Locate the cell with the specified text and output its [x, y] center coordinate. 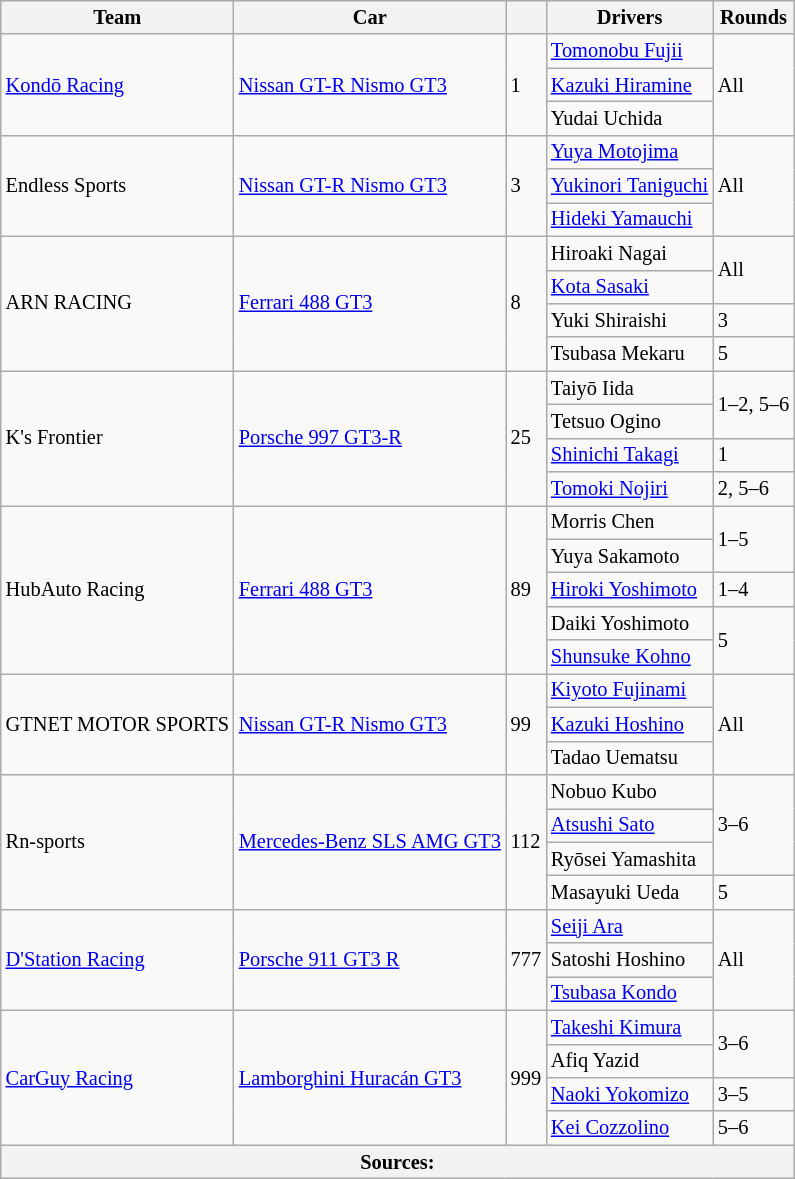
Tomoki Nojiri [630, 489]
ARN RACING [118, 304]
Rn-sports [118, 842]
Tadao Uematsu [630, 758]
Kiyoto Fujinami [630, 690]
Porsche 997 GT3-R [370, 438]
Kazuki Hiramine [630, 85]
Hiroki Yoshimoto [630, 589]
Daiki Yoshimoto [630, 623]
Hiroaki Nagai [630, 253]
HubAuto Racing [118, 589]
Kei Cozzolino [630, 1128]
Yuya Sakamoto [630, 556]
Taiyō Iida [630, 388]
Mercedes-Benz SLS AMG GT3 [370, 842]
Morris Chen [630, 522]
89 [526, 589]
Yuki Shiraishi [630, 320]
Afiq Yazid [630, 1061]
999 [526, 1078]
Seiji Ara [630, 926]
8 [526, 304]
Kazuki Hoshino [630, 724]
Team [118, 17]
Yuya Motojima [630, 152]
Car [370, 17]
Rounds [754, 17]
Lamborghini Huracán GT3 [370, 1078]
Hideki Yamauchi [630, 219]
Tsubasa Kondo [630, 993]
Drivers [630, 17]
Sources: [398, 1162]
Yudai Uchida [630, 118]
Yukinori Taniguchi [630, 186]
777 [526, 960]
2, 5–6 [754, 489]
112 [526, 842]
Satoshi Hoshino [630, 960]
CarGuy Racing [118, 1078]
Atsushi Sato [630, 825]
99 [526, 724]
Porsche 911 GT3 R [370, 960]
1–5 [754, 538]
Tsubasa Mekaru [630, 354]
Tetsuo Ogino [630, 421]
Ryōsei Yamashita [630, 859]
25 [526, 438]
Kota Sasaki [630, 287]
3–5 [754, 1094]
K's Frontier [118, 438]
GTNET MOTOR SPORTS [118, 724]
D'Station Racing [118, 960]
Nobuo Kubo [630, 791]
Masayuki Ueda [630, 892]
Tomonobu Fujii [630, 51]
Kondō Racing [118, 84]
5–6 [754, 1128]
Takeshi Kimura [630, 1027]
Endless Sports [118, 186]
Naoki Yokomizo [630, 1094]
Shinichi Takagi [630, 455]
1–4 [754, 589]
1–2, 5–6 [754, 404]
Shunsuke Kohno [630, 657]
